Search for the cell housing the specified text and yield its (X, Y) center coordinate. 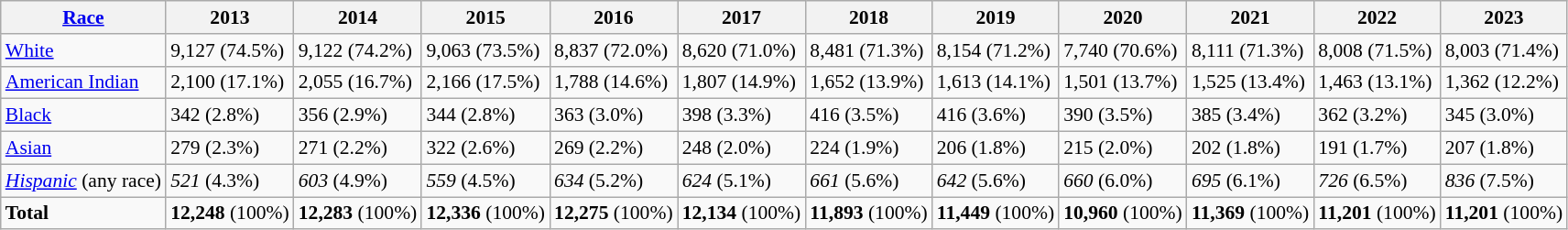
1,463 (13.1%) (1377, 82)
11,449 (100%) (996, 214)
695 (6.1%) (1250, 181)
12,275 (100%) (614, 214)
Hispanic (any race) (83, 181)
634 (5.2%) (614, 181)
342 (2.8%) (230, 115)
279 (2.3%) (230, 148)
10,960 (100%) (1123, 214)
248 (2.0%) (742, 148)
12,283 (100%) (358, 214)
8,154 (71.2%) (996, 50)
2016 (614, 17)
202 (1.8%) (1250, 148)
7,740 (70.6%) (1123, 50)
2022 (1377, 17)
624 (5.1%) (742, 181)
8,111 (71.3%) (1250, 50)
416 (3.5%) (868, 115)
356 (2.9%) (358, 115)
322 (2.6%) (485, 148)
2,055 (16.7%) (358, 82)
2021 (1250, 17)
726 (6.5%) (1377, 181)
344 (2.8%) (485, 115)
661 (5.6%) (868, 181)
1,807 (14.9%) (742, 82)
836 (7.5%) (1504, 181)
269 (2.2%) (614, 148)
2014 (358, 17)
8,481 (71.3%) (868, 50)
12,248 (100%) (230, 214)
207 (1.8%) (1504, 148)
224 (1.9%) (868, 148)
11,893 (100%) (868, 214)
390 (3.5%) (1123, 115)
9,063 (73.5%) (485, 50)
603 (4.9%) (358, 181)
2020 (1123, 17)
215 (2.0%) (1123, 148)
206 (1.8%) (996, 148)
1,652 (13.9%) (868, 82)
9,122 (74.2%) (358, 50)
2,166 (17.5%) (485, 82)
2015 (485, 17)
345 (3.0%) (1504, 115)
385 (3.4%) (1250, 115)
1,525 (13.4%) (1250, 82)
12,134 (100%) (742, 214)
Asian (83, 148)
1,613 (14.1%) (996, 82)
Black (83, 115)
12,336 (100%) (485, 214)
8,620 (71.0%) (742, 50)
8,837 (72.0%) (614, 50)
2,100 (17.1%) (230, 82)
271 (2.2%) (358, 148)
White (83, 50)
Total (83, 214)
660 (6.0%) (1123, 181)
11,369 (100%) (1250, 214)
642 (5.6%) (996, 181)
2023 (1504, 17)
9,127 (74.5%) (230, 50)
416 (3.6%) (996, 115)
363 (3.0%) (614, 115)
1,362 (12.2%) (1504, 82)
2019 (996, 17)
1,788 (14.6%) (614, 82)
American Indian (83, 82)
559 (4.5%) (485, 181)
8,003 (71.4%) (1504, 50)
191 (1.7%) (1377, 148)
2018 (868, 17)
Race (83, 17)
362 (3.2%) (1377, 115)
398 (3.3%) (742, 115)
2013 (230, 17)
1,501 (13.7%) (1123, 82)
2017 (742, 17)
521 (4.3%) (230, 181)
8,008 (71.5%) (1377, 50)
